Scan for the cell matching the given text and deliver its (X, Y) coordinate at center. 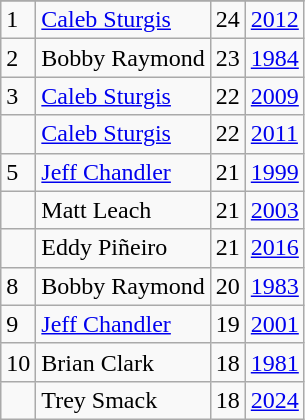
10 (18, 362)
8 (18, 286)
2003 (274, 210)
1 (18, 20)
Brian Clark (123, 362)
19 (228, 324)
2011 (274, 134)
23 (228, 58)
24 (228, 20)
2 (18, 58)
Matt Leach (123, 210)
Trey Smack (123, 400)
1999 (274, 172)
2001 (274, 324)
2009 (274, 96)
20 (228, 286)
Eddy Piñeiro (123, 248)
1984 (274, 58)
9 (18, 324)
2012 (274, 20)
1981 (274, 362)
2016 (274, 248)
1983 (274, 286)
3 (18, 96)
5 (18, 172)
2024 (274, 400)
